Return the [X, Y] coordinate for the center point of the cell that contains the specified text.  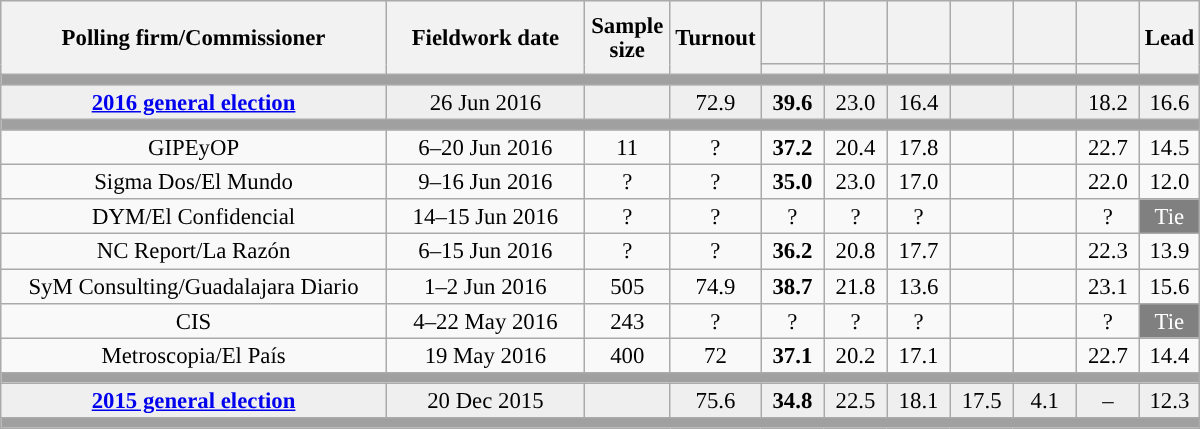
16.6 [1169, 102]
22.5 [856, 400]
18.2 [1108, 102]
400 [627, 356]
12.0 [1169, 182]
1–2 Jun 2016 [485, 286]
20.2 [856, 356]
37.2 [792, 148]
35.0 [792, 182]
14–15 Jun 2016 [485, 218]
14.5 [1169, 148]
DYM/El Confidencial [194, 218]
GIPEyOP [194, 148]
18.1 [918, 400]
74.9 [716, 286]
72 [716, 356]
16.4 [918, 102]
21.8 [856, 286]
37.1 [792, 356]
Lead [1169, 38]
6–20 Jun 2016 [485, 148]
4–22 May 2016 [485, 320]
19 May 2016 [485, 356]
505 [627, 286]
Polling firm/Commissioner [194, 38]
SyM Consulting/Guadalajara Diario [194, 286]
Sample size [627, 38]
39.6 [792, 102]
22.0 [1108, 182]
13.9 [1169, 252]
23.1 [1108, 286]
Metroscopia/El País [194, 356]
NC Report/La Razón [194, 252]
17.0 [918, 182]
2015 general election [194, 400]
72.9 [716, 102]
34.8 [792, 400]
11 [627, 148]
– [1108, 400]
22.3 [1108, 252]
14.4 [1169, 356]
75.6 [716, 400]
20.4 [856, 148]
15.6 [1169, 286]
17.7 [918, 252]
20 Dec 2015 [485, 400]
Turnout [716, 38]
2016 general election [194, 102]
Fieldwork date [485, 38]
17.5 [982, 400]
CIS [194, 320]
4.1 [1044, 400]
20.8 [856, 252]
17.8 [918, 148]
13.6 [918, 286]
12.3 [1169, 400]
243 [627, 320]
6–15 Jun 2016 [485, 252]
17.1 [918, 356]
26 Jun 2016 [485, 102]
38.7 [792, 286]
Sigma Dos/El Mundo [194, 182]
36.2 [792, 252]
9–16 Jun 2016 [485, 182]
